Pinpoint the cell where the given text exists, returning its (x, y) midpoint coordinate. 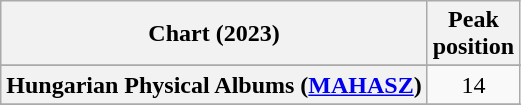
14 (473, 85)
Peakposition (473, 34)
Hungarian Physical Albums (MAHASZ) (214, 85)
Chart (2023) (214, 34)
